Return (X, Y) of the center of cell containing provided text 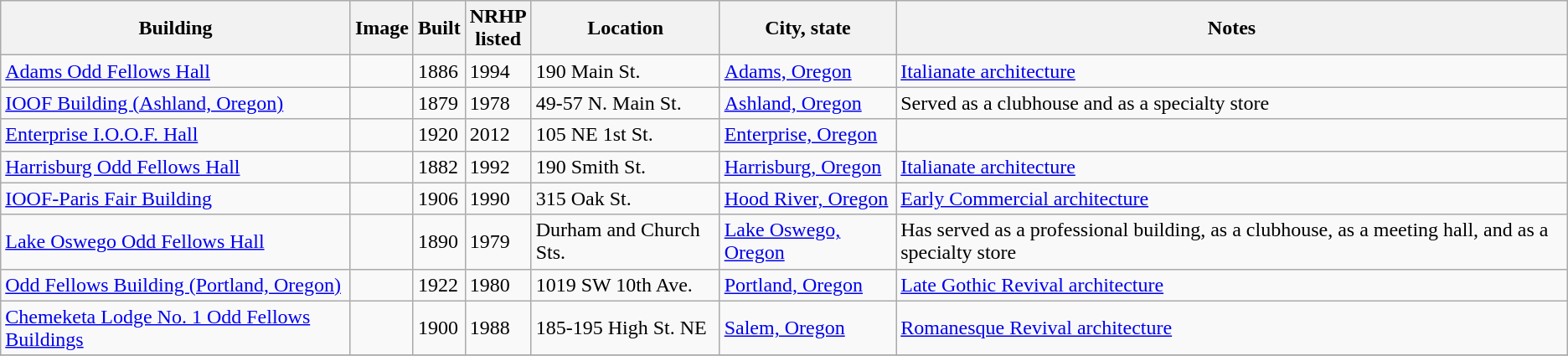
Enterprise I.O.O.F. Hall (176, 135)
Building (176, 28)
Late Gothic Revival architecture (1232, 285)
Salem, Oregon (807, 328)
1979 (498, 241)
Image (382, 28)
IOOF Building (Ashland, Oregon) (176, 103)
1886 (439, 71)
Adams, Oregon (807, 71)
1920 (439, 135)
Odd Fellows Building (Portland, Oregon) (176, 285)
1019 SW 10th Ave. (625, 285)
Chemeketa Lodge No. 1 Odd Fellows Buildings (176, 328)
1980 (498, 285)
Enterprise, Oregon (807, 135)
IOOF-Paris Fair Building (176, 199)
190 Smith St. (625, 167)
1900 (439, 328)
Lake Oswego, Oregon (807, 241)
Hood River, Oregon (807, 199)
1978 (498, 103)
Built (439, 28)
315 Oak St. (625, 199)
Adams Odd Fellows Hall (176, 71)
Notes (1232, 28)
1990 (498, 199)
1882 (439, 167)
1994 (498, 71)
Lake Oswego Odd Fellows Hall (176, 241)
Ashland, Oregon (807, 103)
Harrisburg Odd Fellows Hall (176, 167)
190 Main St. (625, 71)
NRHPlisted (498, 28)
Served as a clubhouse and as a specialty store (1232, 103)
Durham and Church Sts. (625, 241)
1992 (498, 167)
Has served as a professional building, as a clubhouse, as a meeting hall, and as a specialty store (1232, 241)
1879 (439, 103)
Portland, Oregon (807, 285)
49-57 N. Main St. (625, 103)
1988 (498, 328)
2012 (498, 135)
City, state (807, 28)
1890 (439, 241)
Harrisburg, Oregon (807, 167)
1906 (439, 199)
Early Commercial architecture (1232, 199)
1922 (439, 285)
105 NE 1st St. (625, 135)
185-195 High St. NE (625, 328)
Romanesque Revival architecture (1232, 328)
Location (625, 28)
